Find where the given text appears and provide that cell's center as [X, Y] coordinate. 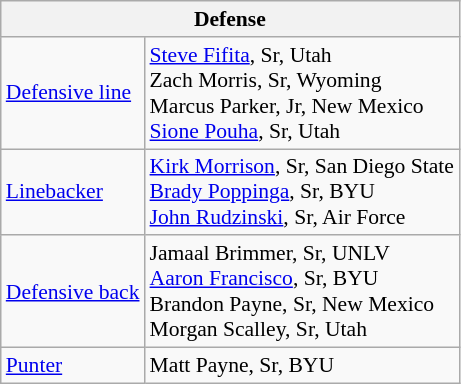
Linebacker [73, 192]
Matt Payne, Sr, BYU [302, 366]
Kirk Morrison, Sr, San Diego StateBrady Poppinga, Sr, BYU John Rudzinski, Sr, Air Force [302, 192]
Defensive back [73, 292]
Defense [230, 19]
Defensive line [73, 93]
Punter [73, 366]
Jamaal Brimmer, Sr, UNLVAaron Francisco, Sr, BYUBrandon Payne, Sr, New MexicoMorgan Scalley, Sr, Utah [302, 292]
Steve Fifita, Sr, UtahZach Morris, Sr, WyomingMarcus Parker, Jr, New MexicoSione Pouha, Sr, Utah [302, 93]
